Provide the (x, y) coordinate of the cell's center where the given text is located.  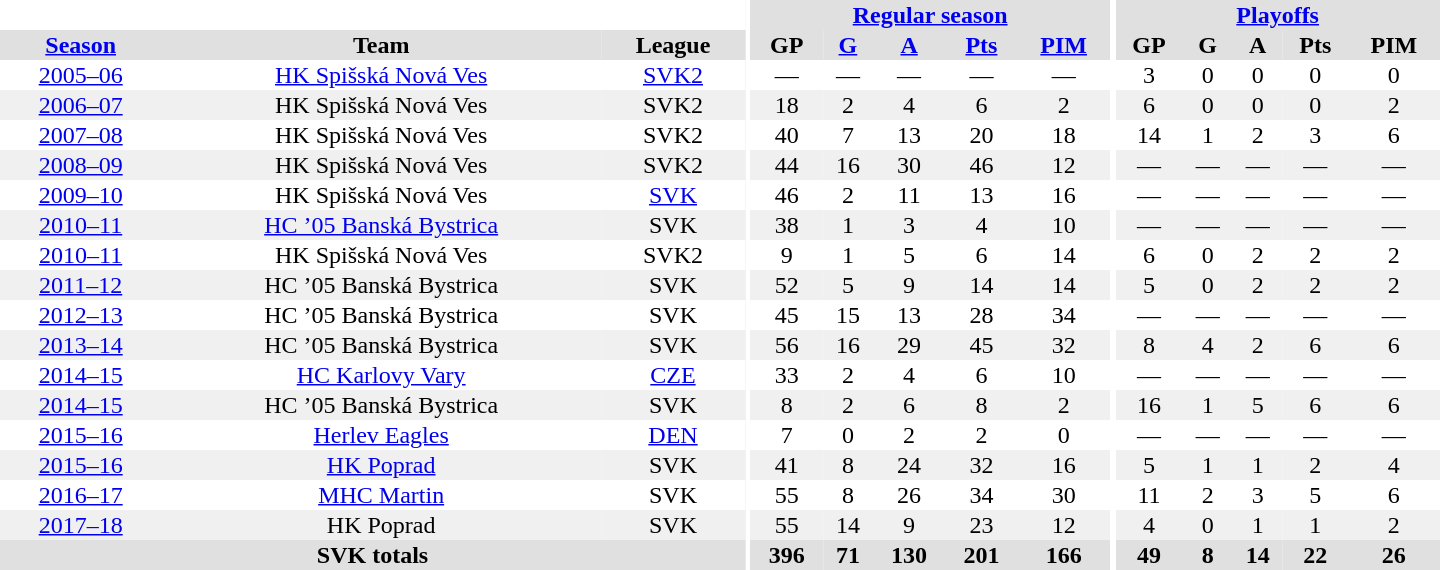
15 (848, 315)
Season (80, 45)
22 (1316, 555)
49 (1148, 555)
League (673, 45)
2011–12 (80, 285)
201 (981, 555)
MHC Martin (381, 495)
20 (981, 135)
Team (381, 45)
130 (909, 555)
Herlev Eagles (381, 435)
23 (981, 525)
38 (787, 225)
HC Karlovy Vary (381, 375)
40 (787, 135)
28 (981, 315)
Regular season (930, 15)
71 (848, 555)
396 (787, 555)
2008–09 (80, 165)
SVK totals (372, 555)
2013–14 (80, 345)
33 (787, 375)
DEN (673, 435)
41 (787, 465)
CZE (673, 375)
56 (787, 345)
2017–18 (80, 525)
Playoffs (1278, 15)
2005–06 (80, 75)
2006–07 (80, 105)
166 (1064, 555)
2009–10 (80, 195)
2012–13 (80, 315)
29 (909, 345)
24 (909, 465)
44 (787, 165)
52 (787, 285)
2007–08 (80, 135)
2016–17 (80, 495)
